Capture the cell that displays the provided text and extract its (x, y) central coordinate. 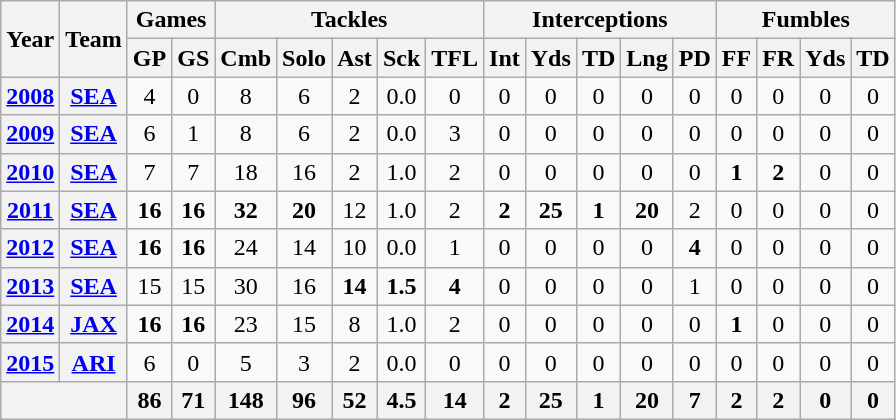
2014 (30, 324)
71 (194, 400)
Fumbles (806, 20)
12 (355, 210)
30 (246, 286)
Interceptions (600, 20)
96 (304, 400)
52 (355, 400)
Cmb (246, 58)
Sck (401, 58)
Games (170, 20)
PD (694, 58)
Team (94, 39)
Solo (304, 58)
GP (149, 58)
JAX (94, 324)
Year (30, 39)
FR (778, 58)
86 (149, 400)
148 (246, 400)
24 (246, 248)
18 (246, 172)
2013 (30, 286)
2010 (30, 172)
Lng (647, 58)
2008 (30, 96)
2015 (30, 362)
2012 (30, 248)
2011 (30, 210)
1.5 (401, 286)
10 (355, 248)
Tackles (350, 20)
32 (246, 210)
Int (505, 58)
TFL (455, 58)
5 (246, 362)
Ast (355, 58)
4.5 (401, 400)
FF (736, 58)
2009 (30, 134)
ARI (94, 362)
GS (194, 58)
23 (246, 324)
